Find where the given text appears and provide that cell's center as (X, Y) coordinate. 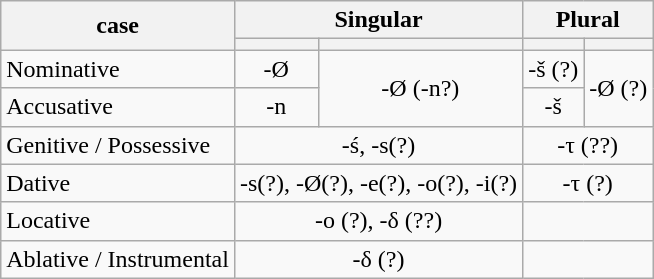
-Ø (?) (618, 88)
Accusative (118, 107)
-o (?), -δ (??) (378, 221)
Nominative (118, 69)
-š (?) (554, 69)
-δ (?) (378, 259)
-Ø (276, 69)
-ś, -s(?) (378, 145)
-τ (?) (588, 183)
-τ (??) (588, 145)
Locative (118, 221)
Plural (588, 20)
-š (554, 107)
-Ø (-n?) (420, 88)
-n (276, 107)
-s(?), -Ø(?), -e(?), -o(?), -i(?) (378, 183)
Singular (378, 20)
Dative (118, 183)
case (118, 26)
Genitive / Possessive (118, 145)
Ablative / Instrumental (118, 259)
